Search for the cell housing the specified text and yield its [X, Y] center coordinate. 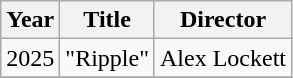
"Ripple" [108, 58]
Title [108, 20]
2025 [30, 58]
Year [30, 20]
Alex Lockett [222, 58]
Director [222, 20]
